Capture the cell that displays the provided text and extract its (X, Y) central coordinate. 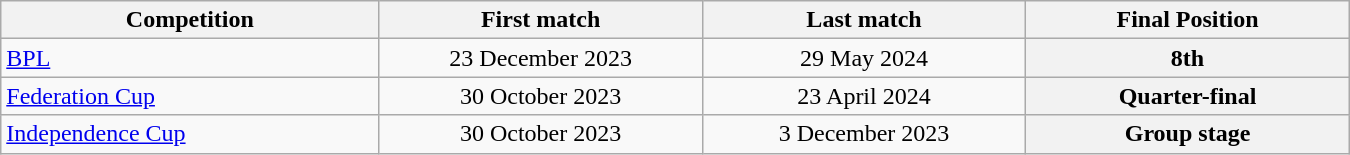
BPL (190, 58)
Federation Cup (190, 96)
29 May 2024 (864, 58)
23 December 2023 (540, 58)
Quarter-final (1188, 96)
Final Position (1188, 20)
Last match (864, 20)
Group stage (1188, 134)
First match (540, 20)
8th (1188, 58)
Competition (190, 20)
Independence Cup (190, 134)
23 April 2024 (864, 96)
3 December 2023 (864, 134)
